Provide the (X, Y) coordinate of the cell's center where the given text is located.  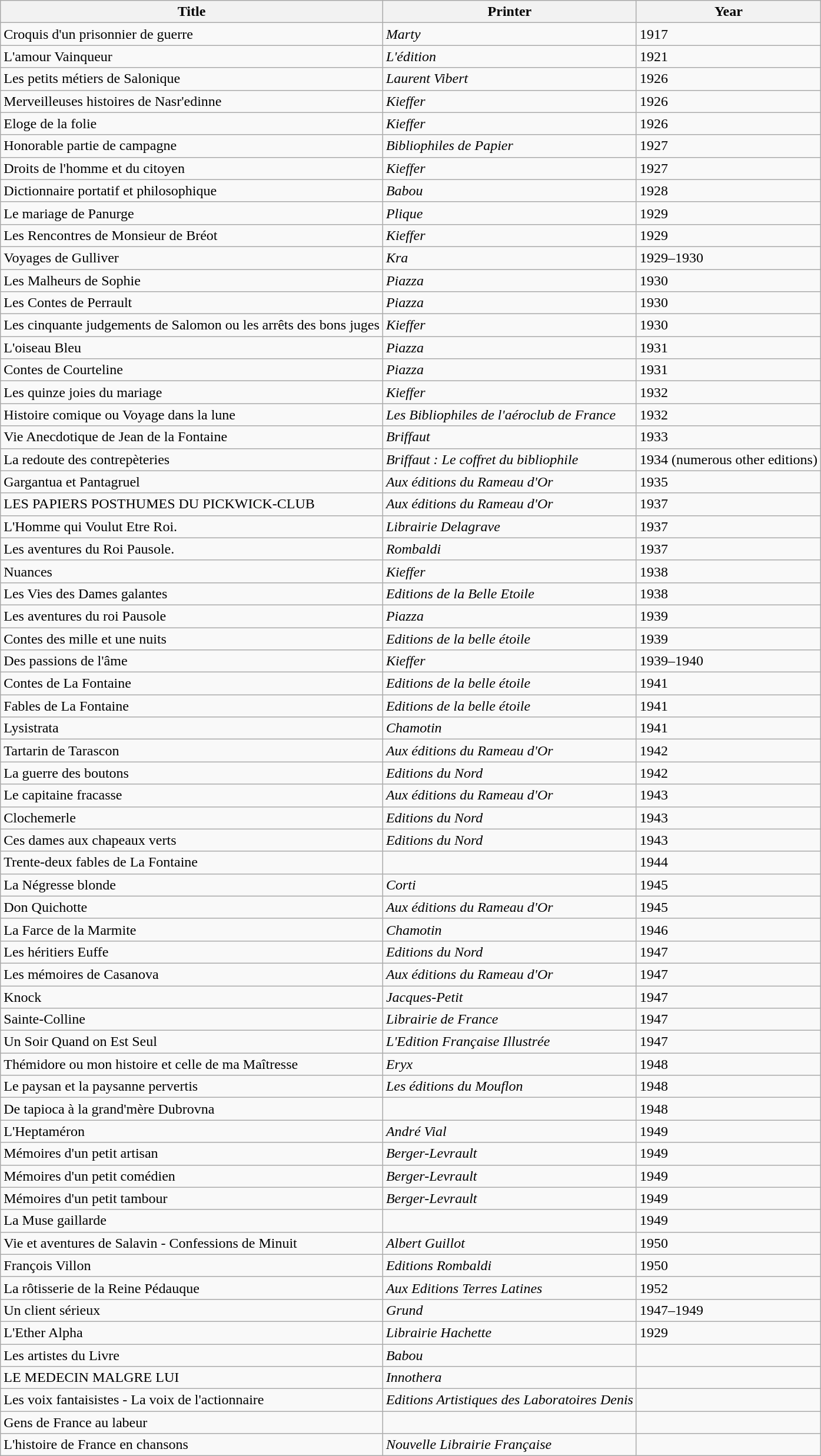
Des passions de l'âme (192, 661)
La Farce de la Marmite (192, 929)
Corti (510, 885)
1933 (729, 437)
Aux Editions Terres Latines (510, 1288)
Editions Rombaldi (510, 1265)
1939–1940 (729, 661)
Lysistrata (192, 728)
L'Edition Française Illustrée (510, 1042)
Grund (510, 1310)
L'amour Vainqueur (192, 56)
1921 (729, 56)
Jacques-Petit (510, 997)
L'histoire de France en chansons (192, 1445)
Un client sérieux (192, 1310)
L'Homme qui Voulut Etre Roi. (192, 527)
Sainte-Colline (192, 1019)
1946 (729, 929)
1944 (729, 862)
La redoute des contrepèteries (192, 459)
Tartarin de Tarascon (192, 751)
Fables de La Fontaine (192, 706)
Librairie Delagrave (510, 527)
Kra (510, 258)
André Vial (510, 1131)
Eryx (510, 1064)
LE MEDECIN MALGRE LUI (192, 1378)
Les cinquante judgements de Salomon ou les arrêts des bons juges (192, 325)
1928 (729, 191)
Les Malheurs de Sophie (192, 281)
Croquis d'un prisonnier de guerre (192, 34)
Voyages de Gulliver (192, 258)
Les aventures du roi Pausole (192, 616)
Mémoires d'un petit artisan (192, 1154)
Contes de La Fontaine (192, 684)
Mémoires d'un petit tambour (192, 1198)
Les aventures du Roi Pausole. (192, 549)
Printer (510, 12)
Le mariage de Panurge (192, 213)
LES PAPIERS POSTHUMES DU PICKWICK-CLUB (192, 504)
Trente-deux fables de La Fontaine (192, 862)
Thémidore ou mon histoire et celle de ma Maîtresse (192, 1064)
1935 (729, 482)
Year (729, 12)
Ces dames aux chapeaux verts (192, 840)
De tapioca à la grand'mère Dubrovna (192, 1109)
1917 (729, 34)
Eloge de la folie (192, 124)
Editions de la Belle Etoile (510, 594)
Rombaldi (510, 549)
L'Heptaméron (192, 1131)
1947–1949 (729, 1310)
Plique (510, 213)
Editions Artistiques des Laboratoires Denis (510, 1400)
Les mémoires de Casanova (192, 974)
Knock (192, 997)
Les artistes du Livre (192, 1355)
Contes des mille et une nuits (192, 638)
Clochemerle (192, 818)
Mémoires d'un petit comédien (192, 1176)
Title (192, 12)
Librairie Hachette (510, 1332)
Les héritiers Euffe (192, 952)
Les voix fantaisistes - La voix de l'actionnaire (192, 1400)
Le paysan et la paysanne pervertis (192, 1087)
Merveilleuses histoires de Nasr'edinne (192, 101)
Dictionnaire portatif et philosophique (192, 191)
Gens de France au labeur (192, 1422)
Albert Guillot (510, 1243)
1934 (numerous other editions) (729, 459)
Gargantua et Pantagruel (192, 482)
Le capitaine fracasse (192, 795)
1929–1930 (729, 258)
Vie Anecdotique de Jean de la Fontaine (192, 437)
L'édition (510, 56)
Briffaut : Le coffret du bibliophile (510, 459)
Don Quichotte (192, 907)
La Muse gaillarde (192, 1221)
Les quinze joies du mariage (192, 392)
François Villon (192, 1265)
La guerre des boutons (192, 773)
Innothera (510, 1378)
Les éditions du Mouflon (510, 1087)
L'oiseau Bleu (192, 348)
1952 (729, 1288)
Les Vies des Dames galantes (192, 594)
Librairie de France (510, 1019)
La Négresse blonde (192, 885)
Histoire comique ou Voyage dans la lune (192, 415)
La rôtisserie de la Reine Pédauque (192, 1288)
Vie et aventures de Salavin - Confessions de Minuit (192, 1243)
Les Contes de Perrault (192, 303)
L'Ether Alpha (192, 1332)
Laurent Vibert (510, 79)
Les Bibliophiles de l'aéroclub de France (510, 415)
Nuances (192, 571)
Bibliophiles de Papier (510, 146)
Un Soir Quand on Est Seul (192, 1042)
Contes de Courteline (192, 370)
Honorable partie de campagne (192, 146)
Marty (510, 34)
Nouvelle Librairie Française (510, 1445)
Droits de l'homme et du citoyen (192, 168)
Briffaut (510, 437)
Les Rencontres de Monsieur de Bréot (192, 235)
Les petits métiers de Salonique (192, 79)
